Capture the cell that displays the provided text and extract its [x, y] central coordinate. 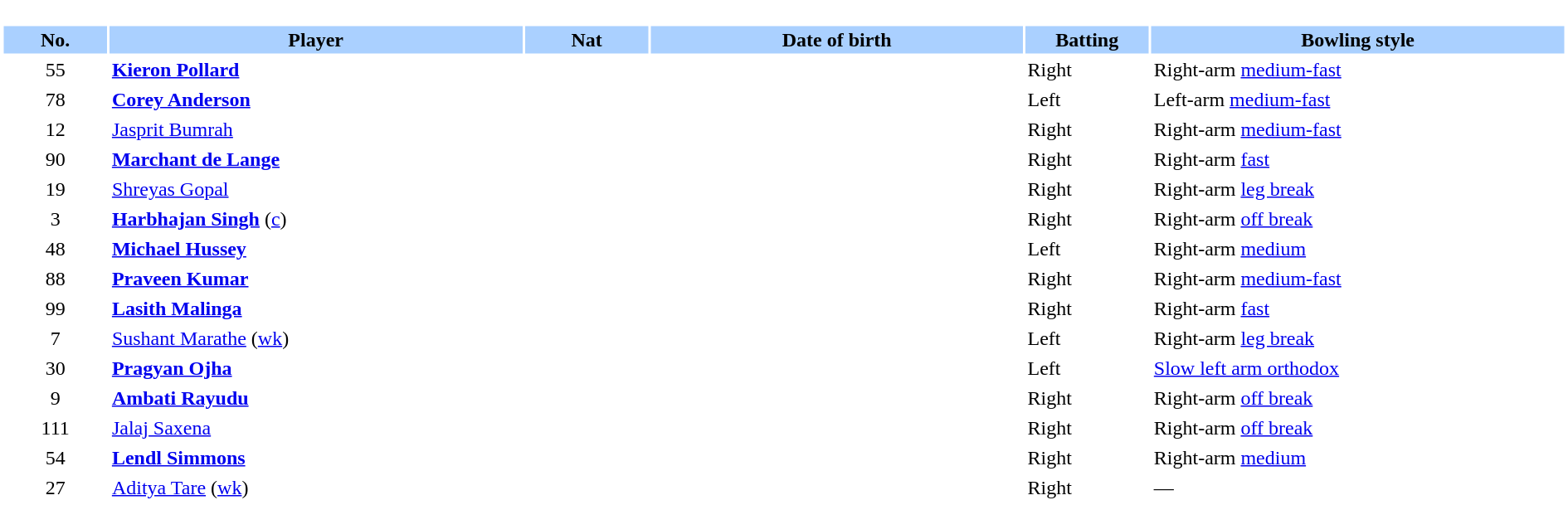
19 [55, 189]
Lendl Simmons [316, 458]
No. [55, 40]
Sushant Marathe (wk) [316, 338]
Nat [586, 40]
Bowling style [1358, 40]
Pragyan Ojha [316, 368]
Praveen Kumar [316, 279]
Shreyas Gopal [316, 189]
7 [55, 338]
Player [316, 40]
27 [55, 488]
9 [55, 398]
78 [55, 100]
54 [55, 458]
111 [55, 428]
Batting [1087, 40]
3 [55, 219]
Harbhajan Singh (c) [316, 219]
Kieron Pollard [316, 70]
— [1358, 488]
99 [55, 308]
55 [55, 70]
Jalaj Saxena [316, 428]
Date of birth [837, 40]
48 [55, 249]
88 [55, 279]
Corey Anderson [316, 100]
Ambati Rayudu [316, 398]
90 [55, 159]
30 [55, 368]
Slow left arm orthodox [1358, 368]
Lasith Malinga [316, 308]
Jasprit Bumrah [316, 129]
Marchant de Lange [316, 159]
12 [55, 129]
Aditya Tare (wk) [316, 488]
Left-arm medium-fast [1358, 100]
Michael Hussey [316, 249]
